Capture the cell that displays the provided text and extract its (X, Y) central coordinate. 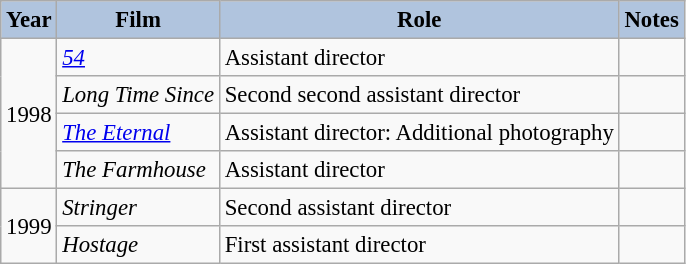
54 (138, 58)
Role (419, 20)
1998 (29, 114)
Film (138, 20)
First assistant director (419, 245)
Hostage (138, 245)
The Eternal (138, 133)
1999 (29, 226)
Notes (652, 20)
Second assistant director (419, 208)
Assistant director: Additional photography (419, 133)
Stringer (138, 208)
Long Time Since (138, 95)
Year (29, 20)
Second second assistant director (419, 95)
The Farmhouse (138, 170)
